Detect which cell encompasses the target text, then output its (X, Y) center coordinate. 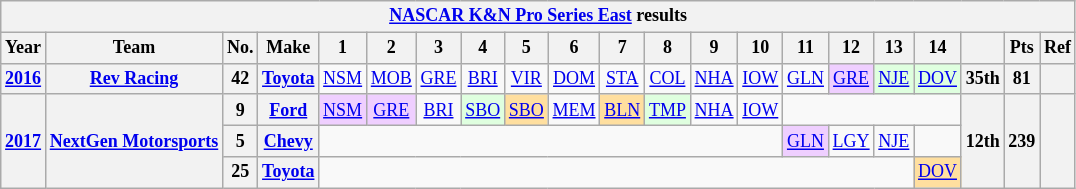
DOM (574, 78)
NextGen Motorsports (134, 141)
Rev Racing (134, 78)
BLN (622, 110)
12th (982, 141)
35th (982, 78)
8 (668, 48)
Year (24, 48)
2016 (24, 78)
COL (668, 78)
MEM (574, 110)
4 (483, 48)
12 (851, 48)
Chevy (288, 140)
42 (240, 78)
7 (622, 48)
Make (288, 48)
No. (240, 48)
239 (1022, 141)
13 (894, 48)
Ford (288, 110)
1 (343, 48)
Ref (1058, 48)
LGY (851, 140)
11 (806, 48)
Team (134, 48)
2 (391, 48)
2017 (24, 141)
VIR (527, 78)
14 (938, 48)
STA (622, 78)
10 (760, 48)
Pts (1022, 48)
3 (438, 48)
MOB (391, 78)
6 (574, 48)
81 (1022, 78)
NASCAR K&N Pro Series East results (538, 16)
25 (240, 172)
TMP (668, 110)
